From the cell containing the given text, extract its center point as (X, Y) coordinate. 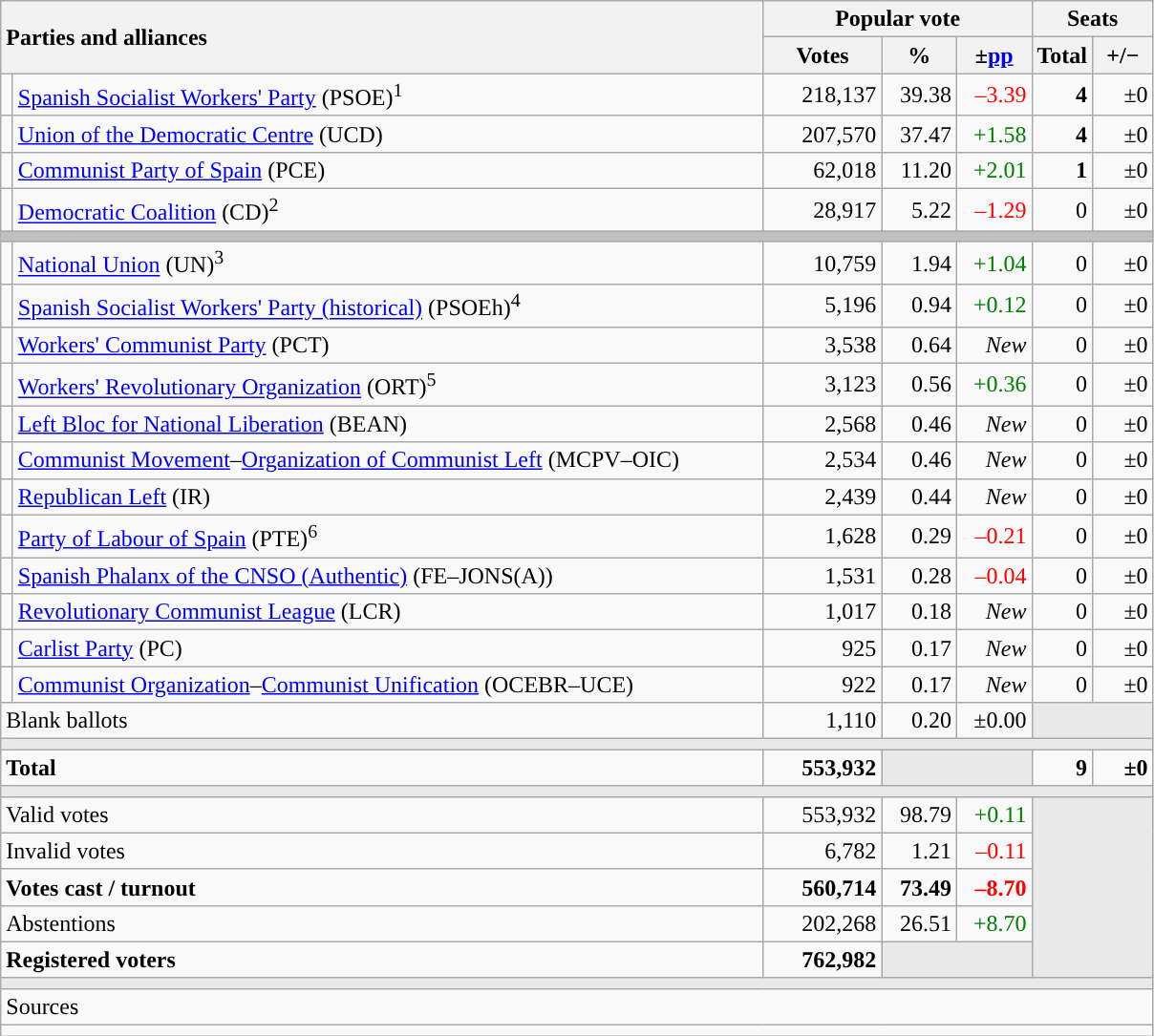
Invalid votes (382, 851)
Registered voters (382, 960)
207,570 (823, 134)
1,017 (823, 612)
0.64 (919, 345)
–0.21 (994, 537)
Sources (577, 1007)
5,196 (823, 306)
0.44 (919, 497)
0.94 (919, 306)
1.94 (919, 264)
0.28 (919, 576)
+8.70 (994, 923)
Left Bloc for National Liberation (BEAN) (388, 424)
5.22 (919, 210)
9 (1062, 768)
218,137 (823, 95)
Spanish Socialist Workers' Party (historical) (PSOEh)4 (388, 306)
202,268 (823, 923)
Votes cast / turnout (382, 887)
Communist Party of Spain (PCE) (388, 170)
26.51 (919, 923)
925 (823, 648)
Parties and alliances (382, 37)
+1.58 (994, 134)
+0.12 (994, 306)
–1.29 (994, 210)
1,531 (823, 576)
Popular vote (898, 19)
+0.11 (994, 814)
Seats (1093, 19)
Republican Left (IR) (388, 497)
1,110 (823, 721)
Union of the Democratic Centre (UCD) (388, 134)
28,917 (823, 210)
+1.04 (994, 264)
–0.11 (994, 851)
±pp (994, 55)
Workers' Communist Party (PCT) (388, 345)
+0.36 (994, 384)
Spanish Socialist Workers' Party (PSOE)1 (388, 95)
3,123 (823, 384)
0.29 (919, 537)
National Union (UN)3 (388, 264)
Communist Organization–Communist Unification (OCEBR–UCE) (388, 685)
1.21 (919, 851)
Valid votes (382, 814)
0.20 (919, 721)
Communist Movement–Organization of Communist Left (MCPV–OIC) (388, 460)
73.49 (919, 887)
0.56 (919, 384)
Carlist Party (PC) (388, 648)
Party of Labour of Spain (PTE)6 (388, 537)
0.18 (919, 612)
2,534 (823, 460)
98.79 (919, 814)
Democratic Coalition (CD)2 (388, 210)
±0.00 (994, 721)
+2.01 (994, 170)
% (919, 55)
Spanish Phalanx of the CNSO (Authentic) (FE–JONS(A)) (388, 576)
922 (823, 685)
2,439 (823, 497)
–3.39 (994, 95)
+/− (1123, 55)
10,759 (823, 264)
762,982 (823, 960)
39.38 (919, 95)
Blank ballots (382, 721)
62,018 (823, 170)
1,628 (823, 537)
6,782 (823, 851)
3,538 (823, 345)
11.20 (919, 170)
–8.70 (994, 887)
Abstentions (382, 923)
37.47 (919, 134)
1 (1062, 170)
–0.04 (994, 576)
Revolutionary Communist League (LCR) (388, 612)
560,714 (823, 887)
Votes (823, 55)
Workers' Revolutionary Organization (ORT)5 (388, 384)
2,568 (823, 424)
